Detect which cell encompasses the target text, then output its [X, Y] center coordinate. 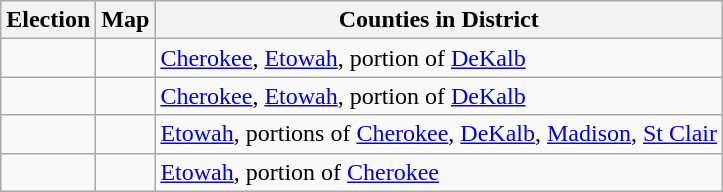
Etowah, portion of Cherokee [439, 172]
Etowah, portions of Cherokee, DeKalb, Madison, St Clair [439, 134]
Map [126, 20]
Election [48, 20]
Counties in District [439, 20]
